Detect which cell encompasses the target text, then output its [x, y] center coordinate. 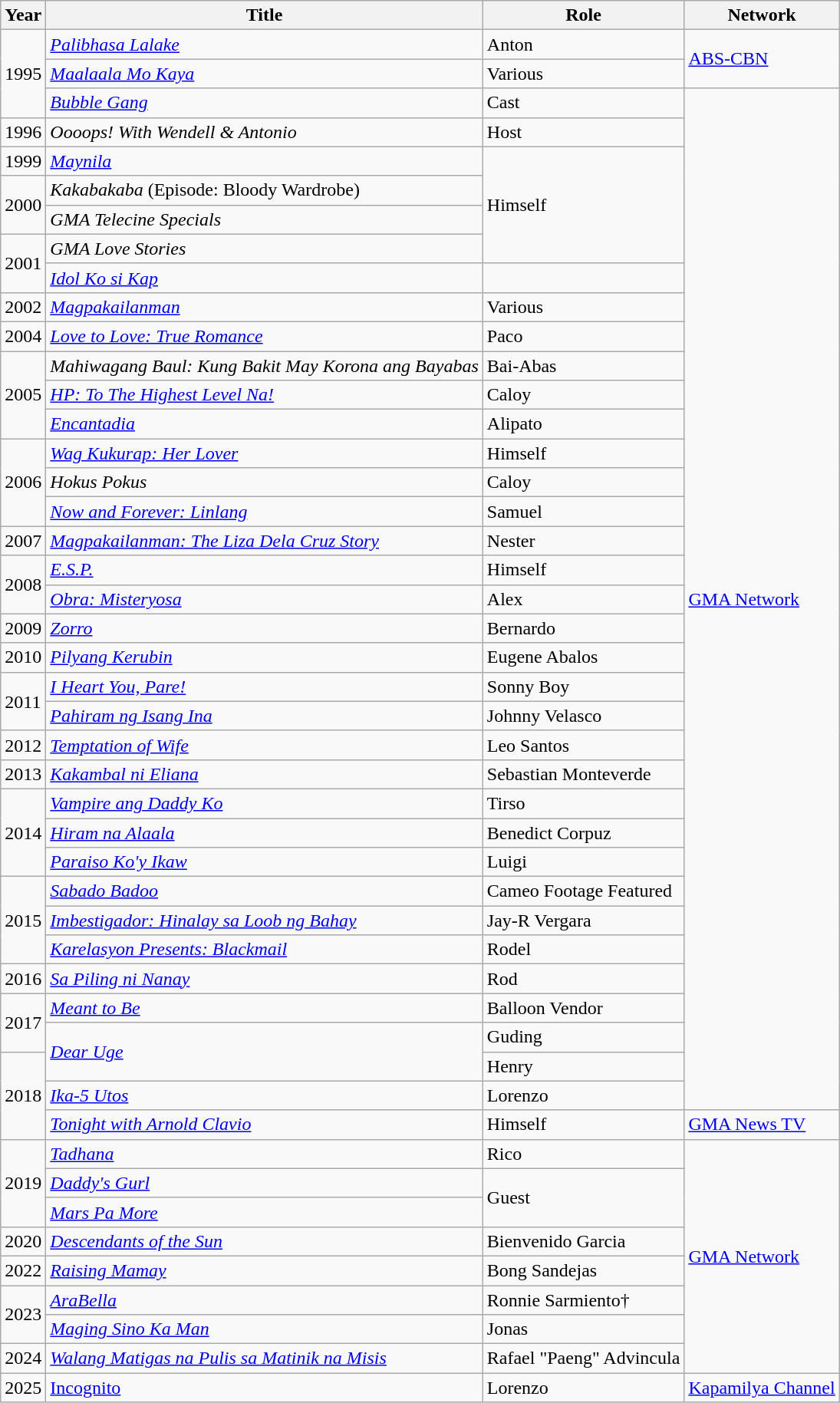
Hiram na Alaala [264, 832]
Bong Sandejas [583, 1270]
Palibhasa Lalake [264, 44]
Ika-5 Utos [264, 1095]
Dear Uge [264, 1052]
Wag Kukurap: Her Lover [264, 453]
Idol Ko si Kap [264, 278]
Bernardo [583, 628]
Jay-R Vergara [583, 921]
Network [762, 15]
2004 [23, 336]
2014 [23, 832]
Kapamilya Channel [762, 1388]
Guest [583, 1197]
Rod [583, 979]
Incognito [264, 1388]
Sa Piling ni Nanay [264, 979]
1996 [23, 132]
I Heart You, Pare! [264, 687]
Title [264, 15]
Leo Santos [583, 745]
Encantadia [264, 424]
Year [23, 15]
Raising Mamay [264, 1270]
2017 [23, 1023]
2002 [23, 307]
2019 [23, 1183]
Now and Forever: Linlang [264, 512]
Johnny Velasco [583, 716]
Maalaala Mo Kaya [264, 74]
Tadhana [264, 1154]
2010 [23, 657]
Rodel [583, 950]
2005 [23, 395]
2020 [23, 1241]
2011 [23, 701]
Paraiso Ko'y Ikaw [264, 862]
2006 [23, 482]
Magpakailanman [264, 307]
Oooops! With Wendell & Antonio [264, 132]
Rafael "Paeng" Advincula [583, 1359]
AraBella [264, 1300]
2000 [23, 205]
Rico [583, 1154]
Mars Pa More [264, 1212]
Eugene Abalos [583, 657]
Kakabakaba (Episode: Bloody Wardrobe) [264, 190]
Vampire ang Daddy Ko [264, 803]
Tirso [583, 803]
2007 [23, 541]
Love to Love: True Romance [264, 336]
Ronnie Sarmiento† [583, 1300]
Tonight with Arnold Clavio [264, 1125]
GMA Love Stories [264, 249]
Magpakailanman: The Liza Dela Cruz Story [264, 541]
1995 [23, 74]
Alipato [583, 424]
Obra: Misteryosa [264, 599]
Benedict Corpuz [583, 832]
Sabado Badoo [264, 891]
1999 [23, 161]
Henry [583, 1066]
Alex [583, 599]
2022 [23, 1270]
2025 [23, 1388]
Imbestigador: Hinalay sa Loob ng Bahay [264, 921]
2001 [23, 263]
Hokus Pokus [264, 482]
Role [583, 15]
Sebastian Monteverde [583, 774]
Temptation of Wife [264, 745]
Maynila [264, 161]
2023 [23, 1315]
Pilyang Kerubin [264, 657]
Bienvenido Garcia [583, 1241]
Mahiwagang Baul: Kung Bakit May Korona ang Bayabas [264, 366]
Bubble Gang [264, 103]
Cameo Footage Featured [583, 891]
Zorro [264, 628]
Paco [583, 336]
Host [583, 132]
2018 [23, 1095]
Sonny Boy [583, 687]
2024 [23, 1359]
Cast [583, 103]
2013 [23, 774]
2009 [23, 628]
Karelasyon Presents: Blackmail [264, 950]
Guding [583, 1037]
Daddy's Gurl [264, 1183]
Walang Matigas na Pulis sa Matinik na Misis [264, 1359]
E.S.P. [264, 570]
GMA News TV [762, 1125]
Luigi [583, 862]
2008 [23, 585]
Balloon Vendor [583, 1008]
ABS-CBN [762, 59]
Jonas [583, 1329]
HP: To The Highest Level Na! [264, 395]
2016 [23, 979]
2012 [23, 745]
GMA Telecine Specials [264, 219]
2015 [23, 921]
Pahiram ng Isang Ina [264, 716]
Nester [583, 541]
Descendants of the Sun [264, 1241]
Meant to Be [264, 1008]
Bai-Abas [583, 366]
Anton [583, 44]
Samuel [583, 512]
Maging Sino Ka Man [264, 1329]
Kakambal ni Eliana [264, 774]
